Detect which cell encompasses the target text, then output its (X, Y) center coordinate. 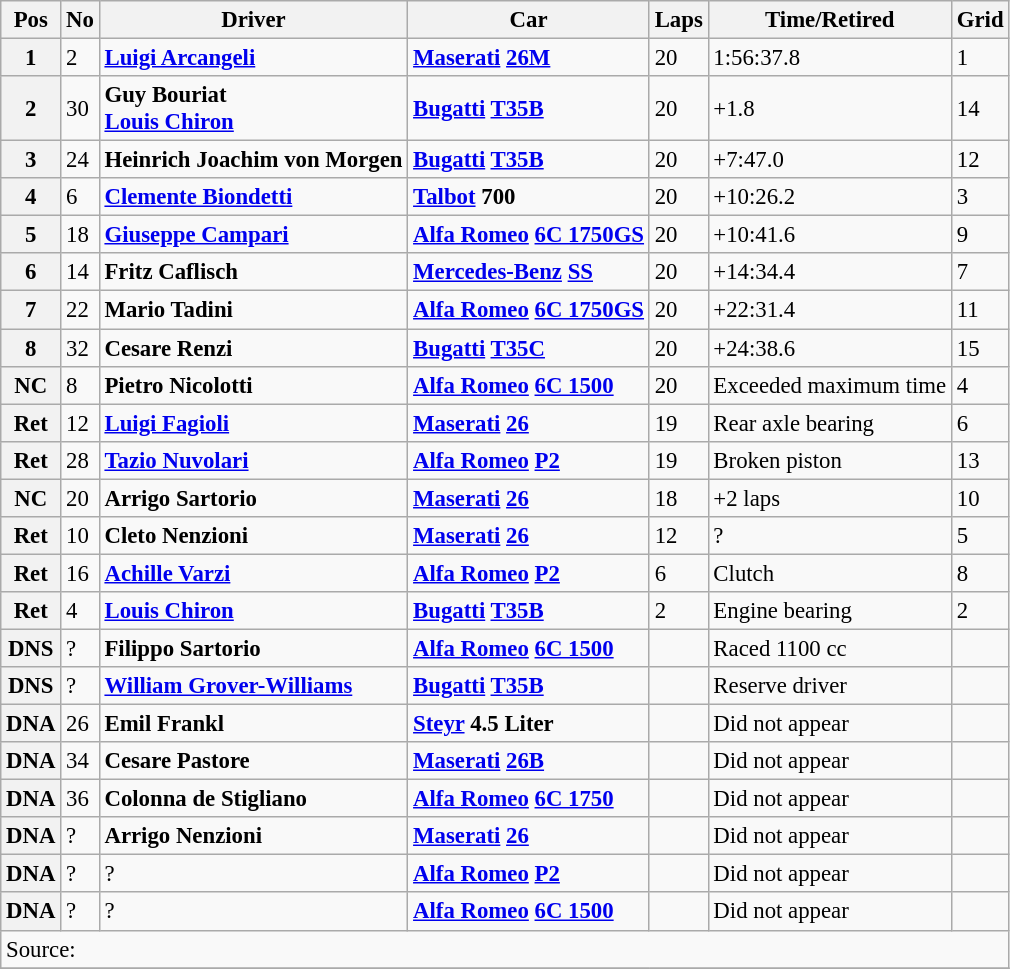
Talbot 700 (529, 197)
Louis Chiron (254, 611)
Luigi Fagioli (254, 423)
Arrigo Sartorio (254, 498)
9 (980, 235)
Guy Bouriat Louis Chiron (254, 108)
Fritz Caflisch (254, 273)
Maserati 26B (529, 761)
+10:26.2 (830, 197)
15 (980, 348)
+10:41.6 (830, 235)
Exceeded maximum time (830, 385)
26 (80, 724)
Engine bearing (830, 611)
Time/Retired (830, 20)
Heinrich Joachim von Morgen (254, 160)
Arrigo Nenzioni (254, 836)
Rear axle bearing (830, 423)
+7:47.0 (830, 160)
Raced 1100 cc (830, 648)
Pietro Nicolotti (254, 385)
Achille Varzi (254, 573)
Cesare Pastore (254, 761)
13 (980, 460)
11 (980, 310)
36 (80, 799)
No (80, 20)
Mercedes-Benz SS (529, 273)
Driver (254, 20)
Broken piston (830, 460)
Laps (678, 20)
Emil Frankl (254, 724)
32 (80, 348)
Steyr 4.5 Liter (529, 724)
16 (80, 573)
24 (80, 160)
Clemente Biondetti (254, 197)
+22:31.4 (830, 310)
Colonna de Stigliano (254, 799)
30 (80, 108)
Mario Tadini (254, 310)
Tazio Nuvolari (254, 460)
Source: (505, 949)
28 (80, 460)
Maserati 26M (529, 58)
Alfa Romeo 6C 1750 (529, 799)
Filippo Sartorio (254, 648)
Cesare Renzi (254, 348)
Luigi Arcangeli (254, 58)
34 (80, 761)
22 (80, 310)
Clutch (830, 573)
1:56:37.8 (830, 58)
Bugatti T35C (529, 348)
Grid (980, 20)
+2 laps (830, 498)
+14:34.4 (830, 273)
Reserve driver (830, 686)
Cleto Nenzioni (254, 536)
William Grover-Williams (254, 686)
Giuseppe Campari (254, 235)
+1.8 (830, 108)
Pos (31, 20)
+24:38.6 (830, 348)
Car (529, 20)
